Return [X, Y] of the center of cell containing provided text 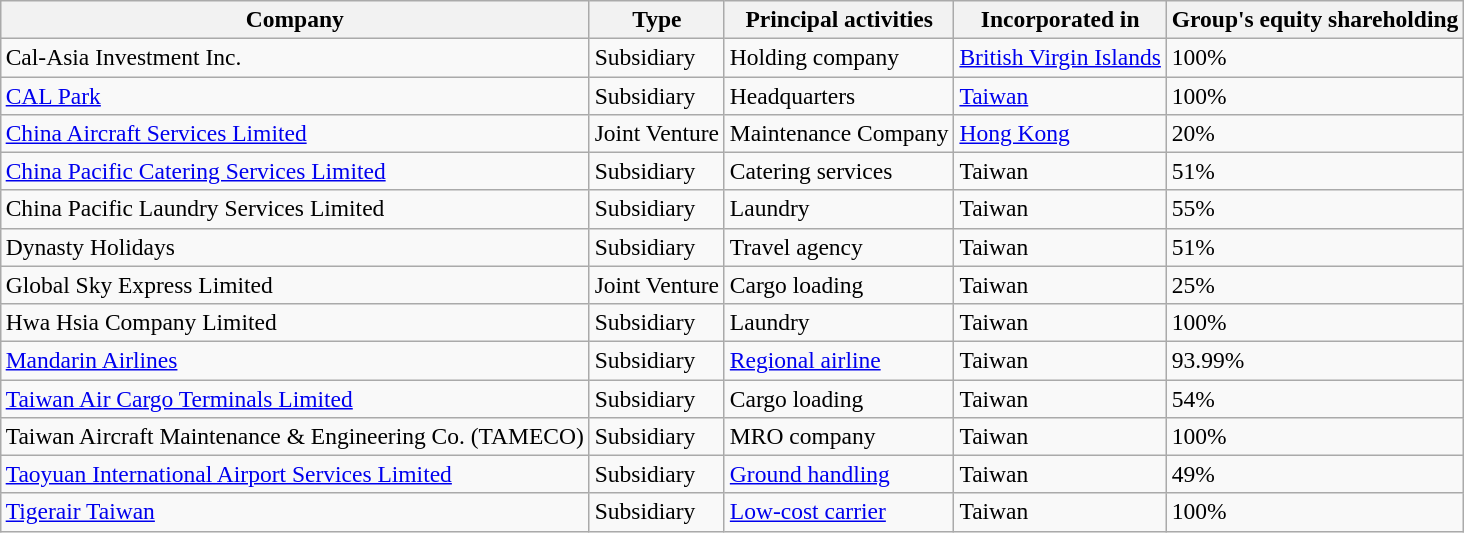
54% [1314, 398]
Company [294, 19]
China Aircraft Services Limited [294, 133]
55% [1314, 209]
Principal activities [839, 19]
Maintenance Company [839, 133]
Low-cost carrier [839, 512]
China Pacific Laundry Services Limited [294, 209]
Tigerair Taiwan [294, 512]
Mandarin Airlines [294, 360]
MRO company [839, 436]
Travel agency [839, 247]
Hong Kong [1060, 133]
Incorporated in [1060, 19]
CAL Park [294, 95]
Hwa Hsia Company Limited [294, 322]
Dynasty Holidays [294, 247]
British Virgin Islands [1060, 57]
Holding company [839, 57]
93.99% [1314, 360]
Cal-Asia Investment Inc. [294, 57]
Global Sky Express Limited [294, 285]
China Pacific Catering Services Limited [294, 171]
Type [656, 19]
49% [1314, 474]
Taoyuan International Airport Services Limited [294, 474]
Taiwan Air Cargo Terminals Limited [294, 398]
Group's equity shareholding [1314, 19]
Ground handling [839, 474]
Headquarters [839, 95]
Taiwan Aircraft Maintenance & Engineering Co. (TAMECO) [294, 436]
Catering services [839, 171]
Regional airline [839, 360]
25% [1314, 285]
20% [1314, 133]
